Provide the [x, y] coordinate of the cell's center where the given text is located.  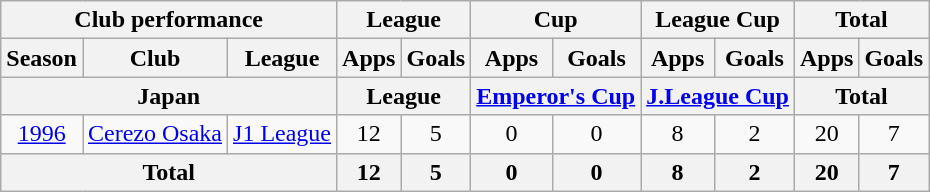
Club performance [169, 20]
Japan [169, 96]
Club [154, 58]
J1 League [282, 134]
Season [42, 58]
1996 [42, 134]
League Cup [718, 20]
Cup [556, 20]
Emperor's Cup [556, 96]
J.League Cup [718, 96]
Cerezo Osaka [154, 134]
